Capture the cell that displays the provided text and extract its [x, y] central coordinate. 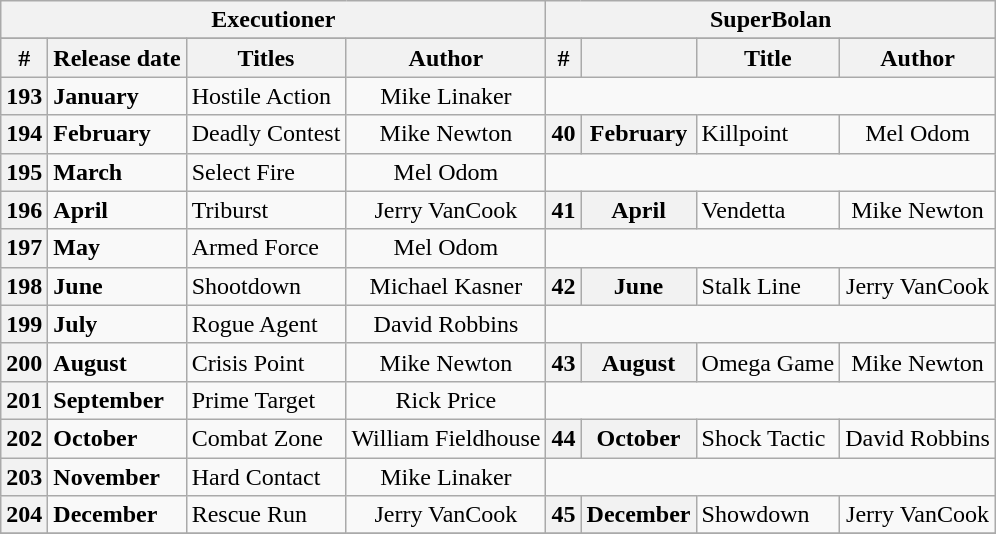
Combat Zone [266, 438]
July [117, 324]
41 [564, 210]
Triburst [266, 210]
202 [24, 438]
199 [24, 324]
196 [24, 210]
Omega Game [768, 362]
Rescue Run [266, 515]
Showdown [768, 515]
November [117, 477]
Shock Tactic [768, 438]
195 [24, 172]
SuperBolan [770, 20]
Release date [117, 58]
March [117, 172]
Vendetta [768, 210]
January [117, 96]
197 [24, 248]
Michael Kasner [446, 286]
Shootdown [266, 286]
Deadly Contest [266, 134]
201 [24, 400]
200 [24, 362]
Crisis Point [266, 362]
Killpoint [768, 134]
Rogue Agent [266, 324]
45 [564, 515]
198 [24, 286]
Prime Target [266, 400]
42 [564, 286]
193 [24, 96]
43 [564, 362]
44 [564, 438]
40 [564, 134]
Stalk Line [768, 286]
Armed Force [266, 248]
Hard Contact [266, 477]
Titles [266, 58]
Rick Price [446, 400]
Title [768, 58]
Hostile Action [266, 96]
William Fieldhouse [446, 438]
203 [24, 477]
September [117, 400]
Executioner [274, 20]
May [117, 248]
Select Fire [266, 172]
204 [24, 515]
194 [24, 134]
